Pinpoint the cell where the given text exists, returning its (x, y) midpoint coordinate. 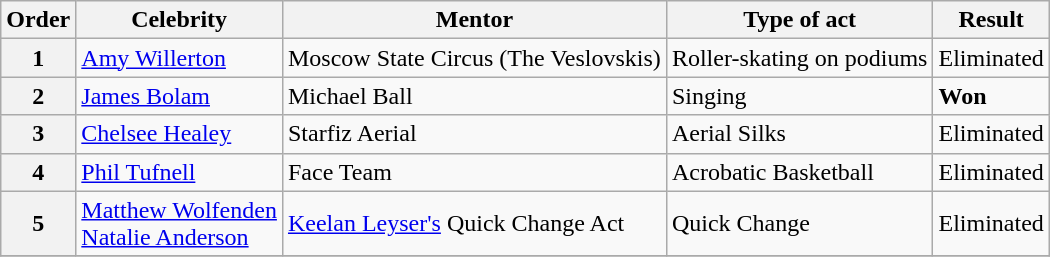
Acrobatic Basketball (800, 172)
Result (991, 20)
Face Team (474, 172)
Mentor (474, 20)
Starfiz Aerial (474, 134)
Moscow State Circus (The Veslovskis) (474, 58)
3 (38, 134)
Order (38, 20)
4 (38, 172)
5 (38, 224)
2 (38, 96)
Michael Ball (474, 96)
Aerial Silks (800, 134)
Amy Willerton (180, 58)
Chelsee Healey (180, 134)
Type of act (800, 20)
Quick Change (800, 224)
Celebrity (180, 20)
Matthew WolfendenNatalie Anderson (180, 224)
Keelan Leyser's Quick Change Act (474, 224)
1 (38, 58)
Won (991, 96)
Singing (800, 96)
Phil Tufnell (180, 172)
James Bolam (180, 96)
Roller-skating on podiums (800, 58)
